Output the (X, Y) coordinate of the center of the cell containing the given text.  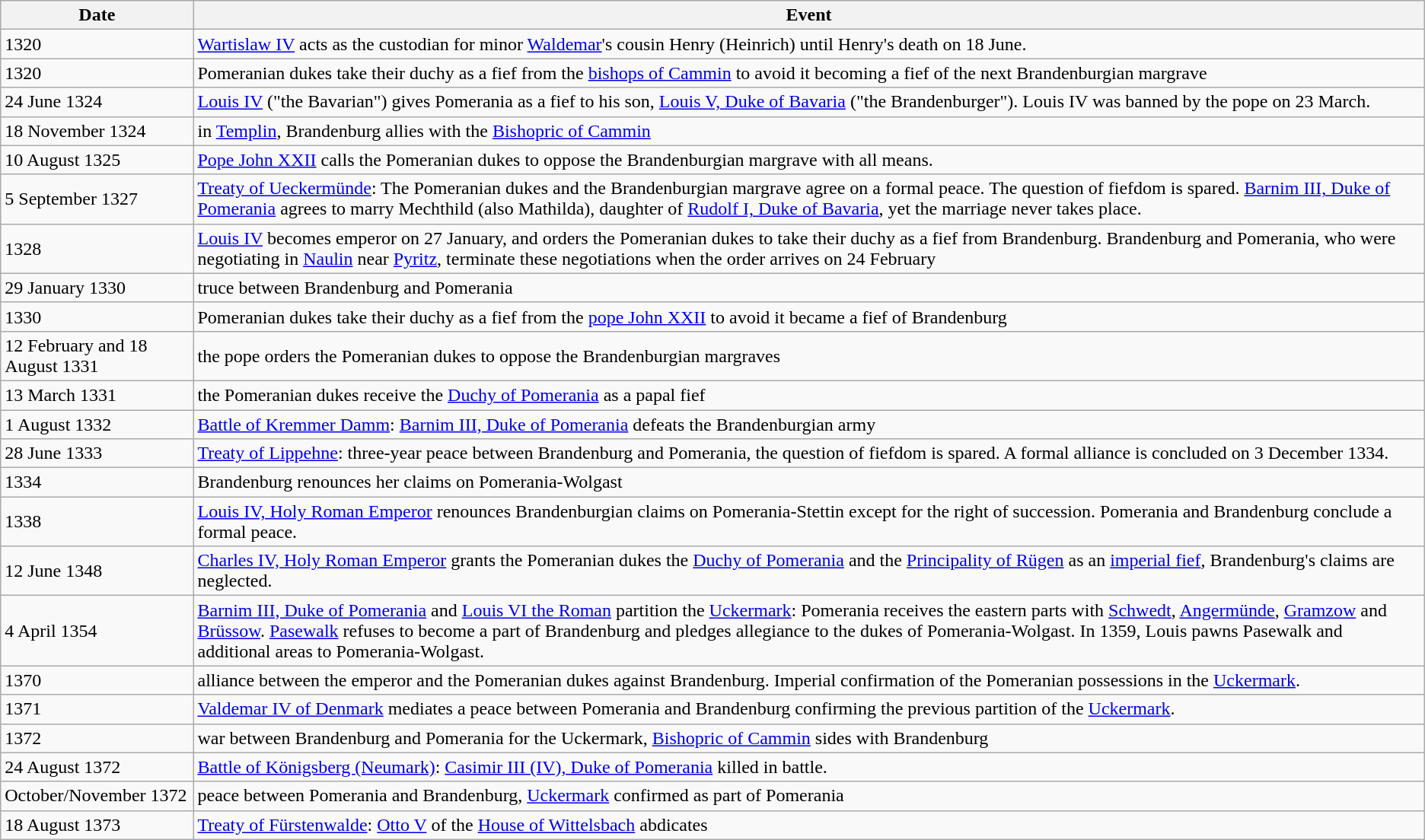
5 September 1327 (97, 199)
1328 (97, 248)
Event (808, 15)
Treaty of Fürstenwalde: Otto V of the House of Wittelsbach abdicates (808, 825)
1338 (97, 522)
truce between Brandenburg and Pomerania (808, 288)
1 August 1332 (97, 424)
1334 (97, 482)
28 June 1333 (97, 453)
alliance between the emperor and the Pomeranian dukes against Brandenburg. Imperial confirmation of the Pomeranian possessions in the Uckermark. (808, 680)
Pope John XXII calls the Pomeranian dukes to oppose the Brandenburgian margrave with all means. (808, 160)
in Templin, Brandenburg allies with the Bishopric of Cammin (808, 131)
29 January 1330 (97, 288)
the pope orders the Pomeranian dukes to oppose the Brandenburgian margraves (808, 356)
Brandenburg renounces her claims on Pomerania-Wolgast (808, 482)
Battle of Königsberg (Neumark): Casimir III (IV), Duke of Pomerania killed in battle. (808, 767)
1330 (97, 317)
Wartislaw IV acts as the custodian for minor Waldemar's cousin Henry (Heinrich) until Henry's death on 18 June. (808, 44)
Battle of Kremmer Damm: Barnim III, Duke of Pomerania defeats the Brandenburgian army (808, 424)
1371 (97, 709)
10 August 1325 (97, 160)
peace between Pomerania and Brandenburg, Uckermark confirmed as part of Pomerania (808, 796)
Pomeranian dukes take their duchy as a fief from the bishops of Cammin to avoid it becoming a fief of the next Brandenburgian margrave (808, 73)
Date (97, 15)
1372 (97, 738)
war between Brandenburg and Pomerania for the Uckermark, Bishopric of Cammin sides with Brandenburg (808, 738)
October/November 1372 (97, 796)
18 November 1324 (97, 131)
12 February and 18 August 1331 (97, 356)
the Pomeranian dukes receive the Duchy of Pomerania as a papal fief (808, 395)
24 June 1324 (97, 102)
4 April 1354 (97, 631)
Valdemar IV of Denmark mediates a peace between Pomerania and Brandenburg confirming the previous partition of the Uckermark. (808, 709)
24 August 1372 (97, 767)
12 June 1348 (97, 571)
1370 (97, 680)
18 August 1373 (97, 825)
13 March 1331 (97, 395)
Pomeranian dukes take their duchy as a fief from the pope John XXII to avoid it became a fief of Brandenburg (808, 317)
